Identify which cell holds the provided text, then report its [X, Y] central coordinate. 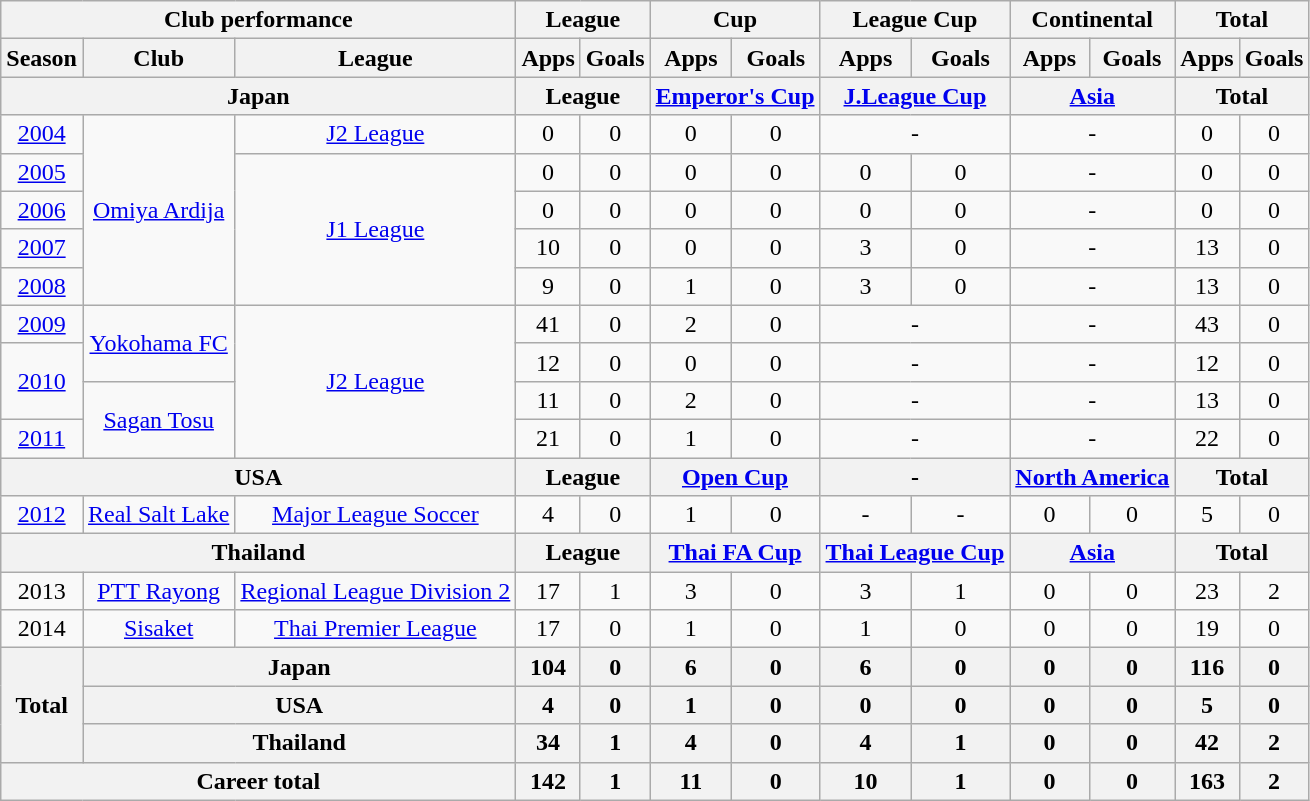
2010 [42, 381]
Emperor's Cup [735, 96]
9 [548, 286]
J.League Cup [915, 96]
PTT Rayong [158, 591]
Real Salt Lake [158, 515]
21 [548, 438]
North America [1092, 477]
42 [1207, 743]
2004 [42, 134]
J1 League [376, 229]
19 [1207, 629]
Sagan Tosu [158, 419]
2007 [42, 248]
116 [1207, 667]
Club [158, 58]
2009 [42, 324]
2013 [42, 591]
41 [548, 324]
Career total [258, 781]
Season [42, 58]
2012 [42, 515]
Thai FA Cup [735, 553]
Regional League Division 2 [376, 591]
Sisaket [158, 629]
Club performance [258, 20]
2006 [42, 210]
Major League Soccer [376, 515]
142 [548, 781]
43 [1207, 324]
Thai League Cup [915, 553]
League Cup [915, 20]
34 [548, 743]
2008 [42, 286]
Yokohama FC [158, 343]
163 [1207, 781]
Continental [1092, 20]
Open Cup [735, 477]
Thai Premier League [376, 629]
104 [548, 667]
23 [1207, 591]
22 [1207, 438]
Cup [735, 20]
2005 [42, 172]
2011 [42, 438]
2014 [42, 629]
Omiya Ardija [158, 210]
